Locate the cell with the specified text and output its (X, Y) center coordinate. 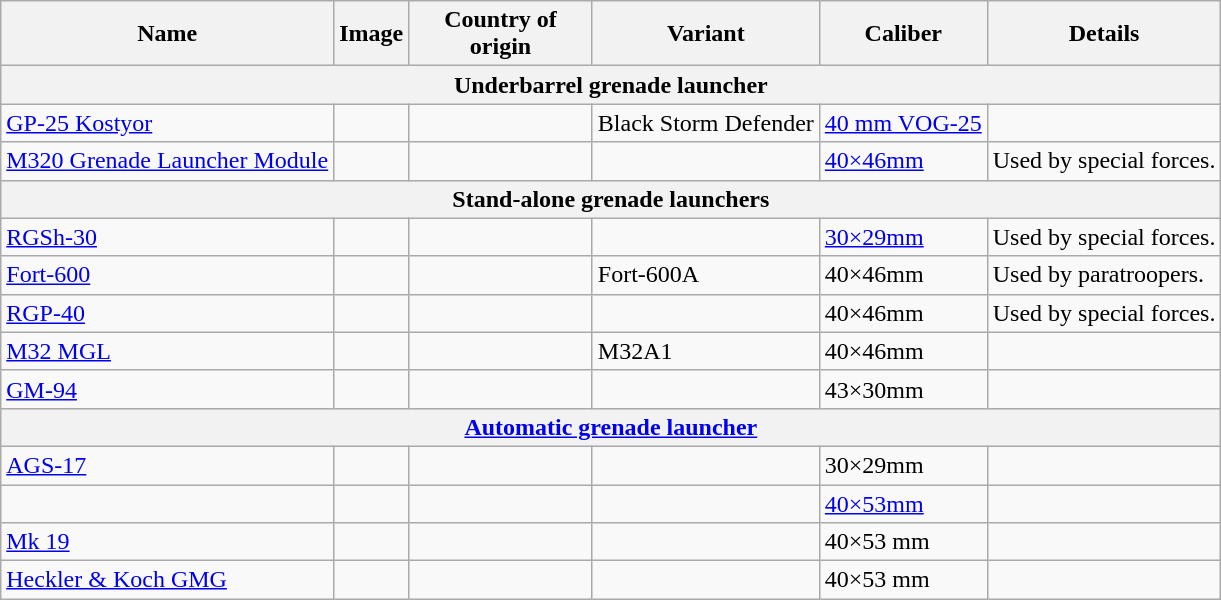
Automatic grenade launcher (611, 427)
Name (168, 34)
Used by paratroopers. (1104, 275)
Fort-600A (706, 275)
Image (372, 34)
Details (1104, 34)
Underbarrel grenade launcher (611, 85)
M320 Grenade Launcher Module (168, 161)
40×53mm (903, 503)
Country of origin (501, 34)
GP-25 Kostyor (168, 123)
RGP-40 (168, 313)
RGSh-30 (168, 237)
Variant (706, 34)
Heckler & Koch GMG (168, 580)
Stand-alone grenade launchers (611, 199)
Caliber (903, 34)
Fort-600 (168, 275)
43×30mm (903, 389)
40 mm VOG-25 (903, 123)
M32 MGL (168, 351)
GM-94 (168, 389)
AGS-17 (168, 465)
Black Storm Defender (706, 123)
M32A1 (706, 351)
Mk 19 (168, 542)
